Capture the cell that displays the provided text and extract its [X, Y] central coordinate. 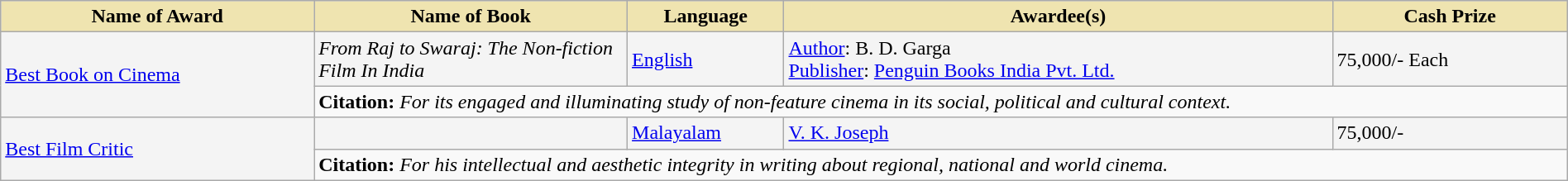
English [706, 60]
75,000/- Each [1450, 60]
Author: B. D. GargaPublisher: Penguin Books India Pvt. Ltd. [1059, 60]
Name of Book [471, 17]
Best Film Critic [157, 149]
V. K. Joseph [1059, 133]
Language [706, 17]
75,000/- [1450, 133]
Citation: For his intellectual and aesthetic integrity in writing about regional, national and world cinema. [941, 164]
Best Book on Cinema [157, 74]
Citation: For its engaged and illuminating study of non-feature cinema in its social, political and cultural context. [941, 102]
Awardee(s) [1059, 17]
Cash Prize [1450, 17]
From Raj to Swaraj: The Non-fiction Film In India [471, 60]
Malayalam [706, 133]
Name of Award [157, 17]
